Return the [x, y] coordinate for the center point of the cell that contains the specified text.  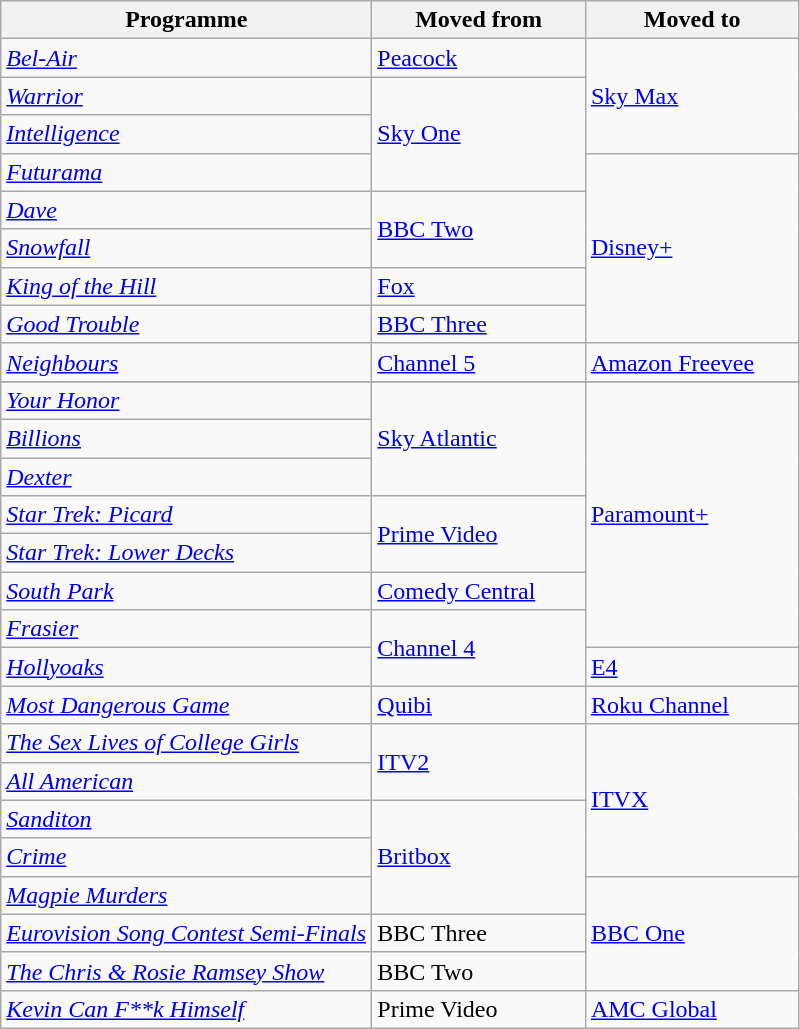
Warrior [186, 96]
Dexter [186, 477]
Your Honor [186, 400]
Futurama [186, 172]
Intelligence [186, 134]
Roku Channel [692, 705]
ITVX [692, 800]
Frasier [186, 629]
Peacock [479, 58]
King of the Hill [186, 286]
Neighbours [186, 362]
Moved to [692, 20]
Programme [186, 20]
E4 [692, 667]
The Sex Lives of College Girls [186, 743]
Hollyoaks [186, 667]
Paramount+ [692, 514]
Comedy Central [479, 591]
Disney+ [692, 248]
Kevin Can F**k Himself [186, 1009]
Channel 4 [479, 648]
All American [186, 781]
Magpie Murders [186, 895]
South Park [186, 591]
Snowfall [186, 248]
Star Trek: Lower Decks [186, 553]
Most Dangerous Game [186, 705]
Moved from [479, 20]
ITV2 [479, 762]
AMC Global [692, 1009]
Channel 5 [479, 362]
Fox [479, 286]
BBC One [692, 933]
Britbox [479, 857]
Good Trouble [186, 324]
Dave [186, 210]
Crime [186, 857]
Star Trek: Picard [186, 515]
Bel-Air [186, 58]
Amazon Freevee [692, 362]
The Chris & Rosie Ramsey Show [186, 971]
Sky Atlantic [479, 438]
Eurovision Song Contest Semi-Finals [186, 933]
Sky One [479, 134]
Billions [186, 438]
Sky Max [692, 96]
Sanditon [186, 819]
Quibi [479, 705]
